For the text-containing cell, return its midpoint in (X, Y) coordinate format. 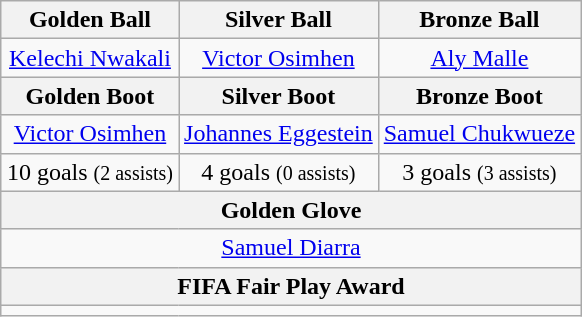
Bronze Boot (479, 96)
Johannes Eggestein (279, 134)
Samuel Diarra (290, 248)
Aly Malle (479, 58)
Kelechi Nwakali (90, 58)
Golden Boot (90, 96)
3 goals (3 assists) (479, 172)
Silver Ball (279, 20)
Samuel Chukwueze (479, 134)
FIFA Fair Play Award (290, 286)
10 goals (2 assists) (90, 172)
Bronze Ball (479, 20)
Golden Glove (290, 210)
Silver Boot (279, 96)
Golden Ball (90, 20)
4 goals (0 assists) (279, 172)
